Provide the [X, Y] coordinate of the cell's center where the given text is located.  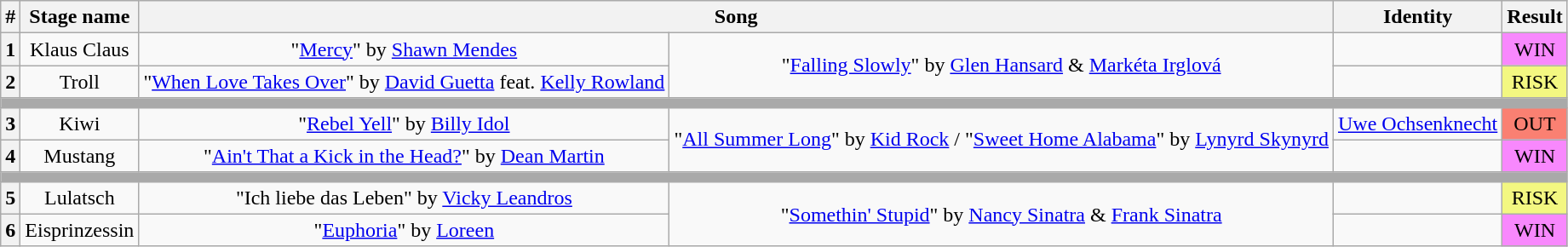
4 [10, 156]
Klaus Claus [80, 49]
"Mercy" by Shawn Mendes [404, 49]
Result [1535, 17]
Eisprinzessin [80, 230]
Kiwi [80, 123]
Identity [1417, 17]
1 [10, 49]
"Ain't That a Kick in the Head?" by Dean Martin [404, 156]
"Rebel Yell" by Billy Idol [404, 123]
"Falling Slowly" by Glen Hansard & Markéta Irglová [1002, 66]
"Ich liebe das Leben" by Vicky Leandros [404, 198]
"When Love Takes Over" by David Guetta feat. Kelly Rowland [404, 82]
# [10, 17]
"All Summer Long" by Kid Rock / "Sweet Home Alabama" by Lynyrd Skynyrd [1002, 140]
Lulatsch [80, 198]
OUT [1535, 123]
"Somethin' Stupid" by Nancy Sinatra & Frank Sinatra [1002, 214]
2 [10, 82]
Mustang [80, 156]
6 [10, 230]
Uwe Ochsenknecht [1417, 123]
Stage name [80, 17]
3 [10, 123]
5 [10, 198]
"Euphoria" by Loreen [404, 230]
Song [736, 17]
Troll [80, 82]
